From the cell containing the given text, extract its center point as (X, Y) coordinate. 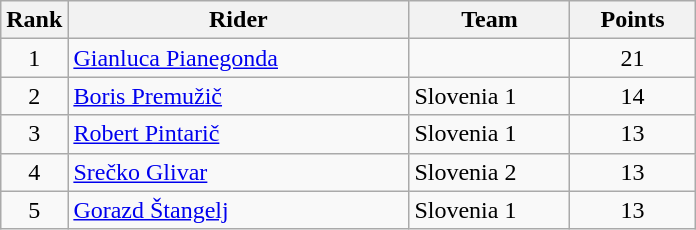
3 (34, 134)
Robert Pintarič (238, 134)
Gianluca Pianegonda (238, 58)
5 (34, 210)
Gorazd Štangelj (238, 210)
14 (632, 96)
21 (632, 58)
Points (632, 20)
2 (34, 96)
Srečko Glivar (238, 172)
4 (34, 172)
Rank (34, 20)
Rider (238, 20)
1 (34, 58)
Boris Premužič (238, 96)
Team (490, 20)
Slovenia 2 (490, 172)
